Return (x, y) of the center of cell containing provided text 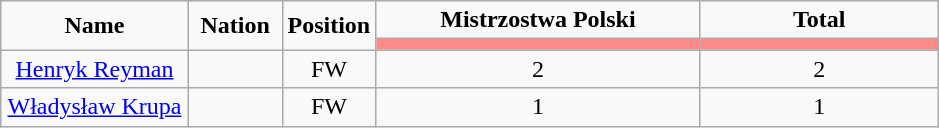
Name (95, 26)
Nation (235, 26)
Position (329, 26)
Total (819, 20)
Mistrzostwa Polski (538, 20)
Henryk Reyman (95, 69)
Władysław Krupa (95, 107)
